Return the [x, y] coordinate for the center point of the cell that contains the specified text.  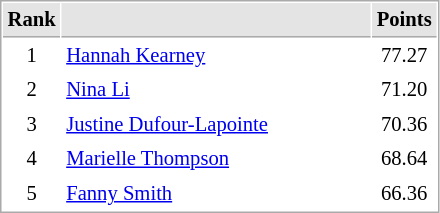
Marielle Thompson [216, 158]
Points [404, 20]
68.64 [404, 158]
Rank [32, 20]
5 [32, 194]
Hannah Kearney [216, 56]
70.36 [404, 124]
Fanny Smith [216, 194]
77.27 [404, 56]
3 [32, 124]
66.36 [404, 194]
Nina Li [216, 90]
71.20 [404, 90]
2 [32, 90]
4 [32, 158]
Justine Dufour-Lapointe [216, 124]
1 [32, 56]
